Pinpoint the cell where the given text exists, returning its [X, Y] midpoint coordinate. 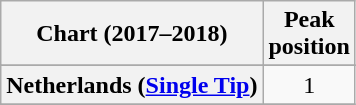
Chart (2017–2018) [132, 34]
1 [309, 85]
Peakposition [309, 34]
Netherlands (Single Tip) [132, 85]
